For the text-containing cell, return its midpoint in [X, Y] coordinate format. 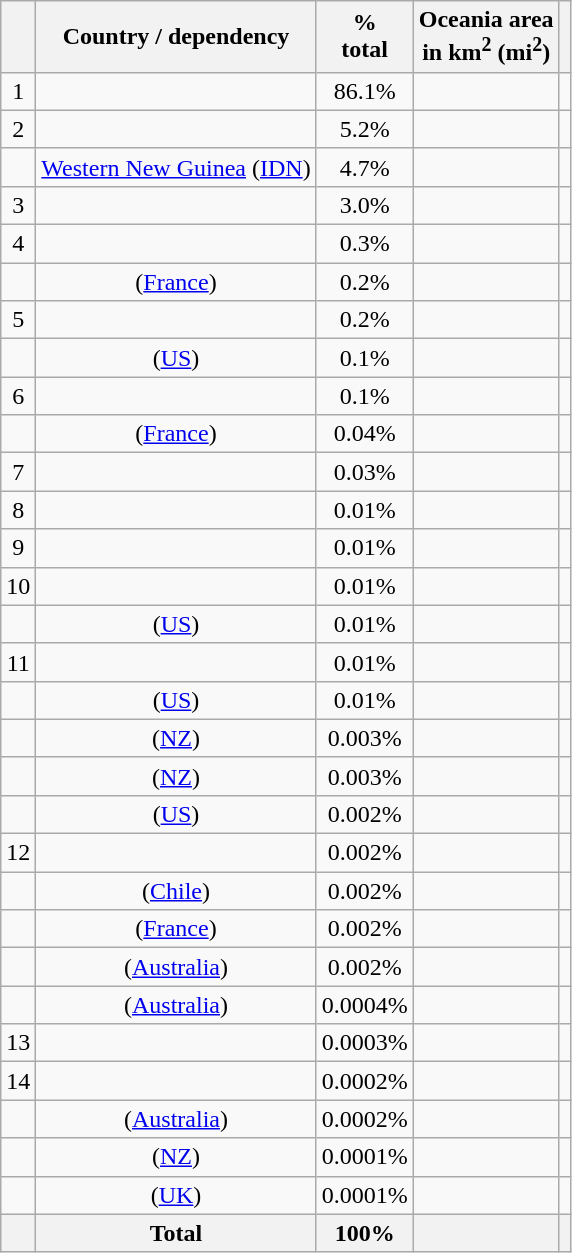
10 [18, 586]
(Chile) [176, 891]
(UK) [176, 1195]
Total [176, 1233]
5 [18, 320]
1 [18, 91]
100% [364, 1233]
0.04% [364, 434]
8 [18, 510]
3.0% [364, 205]
4 [18, 244]
4.7% [364, 167]
11 [18, 662]
Oceania areain km2 (mi2) [486, 37]
86.1% [364, 91]
Country / dependency [176, 37]
6 [18, 396]
2 [18, 129]
3 [18, 205]
7 [18, 472]
0.0003% [364, 1043]
14 [18, 1081]
%total [364, 37]
5.2% [364, 129]
13 [18, 1043]
Western New Guinea (IDN) [176, 167]
12 [18, 853]
0.3% [364, 244]
0.03% [364, 472]
0.0004% [364, 1005]
9 [18, 548]
